Capture the cell that displays the provided text and extract its [x, y] central coordinate. 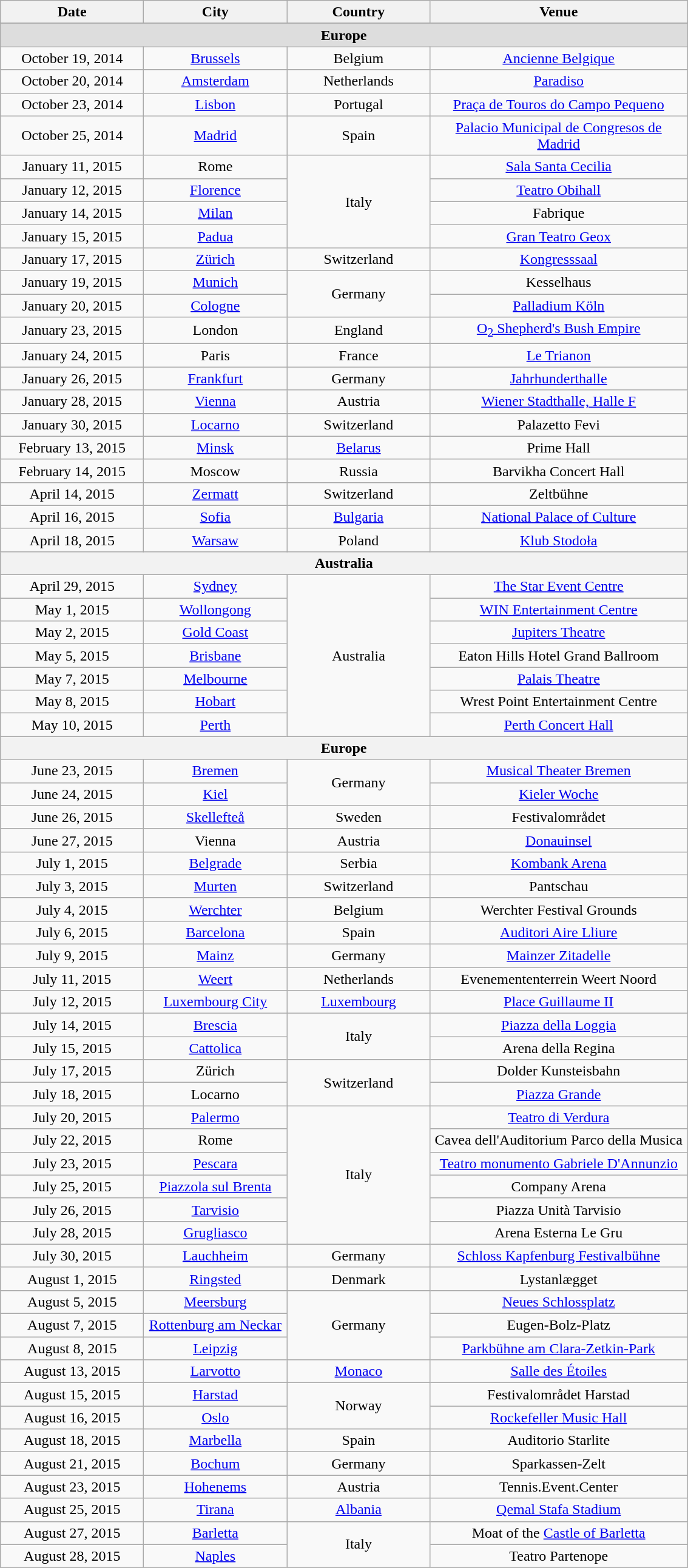
Tennis.Event.Center [559, 1487]
Arena della Regina [559, 1048]
Schloss Kapfenburg Festivalbühne [559, 1256]
July 28, 2015 [72, 1233]
Tirana [215, 1510]
April 14, 2015 [72, 494]
Auditorio Starlite [559, 1441]
Meersburg [215, 1302]
January 19, 2015 [72, 282]
Sparkassen-Zelt [559, 1464]
Brisbane [215, 656]
Luxembourg City [215, 1002]
July 4, 2015 [72, 909]
Leipzig [215, 1348]
January 23, 2015 [72, 331]
Skellefteå [215, 817]
Serbia [359, 863]
May 2, 2015 [72, 633]
Dolder Kunsteisbahn [559, 1071]
Perth Concert Hall [559, 725]
Cologne [215, 305]
Warsaw [215, 540]
August 21, 2015 [72, 1464]
Klub Stodoła [559, 540]
Milan [215, 213]
June 23, 2015 [72, 771]
Date [72, 12]
Sydney [215, 587]
August 16, 2015 [72, 1418]
Piazza Unità Tarvisio [559, 1210]
June 24, 2015 [72, 794]
August 25, 2015 [72, 1510]
Marbella [215, 1441]
O2 Shepherd's Bush Empire [559, 331]
Luxembourg [359, 1002]
Paris [215, 355]
Cavea dell'Auditorium Parco della Musica [559, 1140]
January 15, 2015 [72, 236]
August 7, 2015 [72, 1325]
Piazza della Loggia [559, 1025]
Teatro monumento Gabriele D'Annunzio [559, 1163]
Arena Esterna Le Gru [559, 1233]
Le Trianon [559, 355]
Larvotto [215, 1371]
Donauinsel [559, 840]
May 10, 2015 [72, 725]
Grugliasco [215, 1233]
May 8, 2015 [72, 702]
The Star Event Centre [559, 587]
January 14, 2015 [72, 213]
Ringsted [215, 1279]
Belarus [359, 448]
July 22, 2015 [72, 1140]
National Palace of Culture [559, 517]
July 9, 2015 [72, 956]
October 19, 2014 [72, 58]
Place Guillaume II [559, 1002]
August 18, 2015 [72, 1441]
Sala Santa Cecilia [559, 167]
Sweden [359, 817]
Salle des Étoiles [559, 1371]
Padua [215, 236]
Oslo [215, 1418]
Evenemententerrein Weert Noord [559, 979]
Sofia [215, 517]
July 14, 2015 [72, 1025]
August 15, 2015 [72, 1395]
June 26, 2015 [72, 817]
Qemal Stafa Stadium [559, 1510]
Barcelona [215, 932]
July 25, 2015 [72, 1186]
Kombank Arena [559, 863]
Jahrhunderthalle [559, 379]
Albania [359, 1510]
Bochum [215, 1464]
August 1, 2015 [72, 1279]
Tarvisio [215, 1210]
July 26, 2015 [72, 1210]
Denmark [359, 1279]
Venue [559, 12]
Pantschau [559, 886]
London [215, 331]
July 17, 2015 [72, 1071]
Fabrique [559, 213]
Teatro Partenope [559, 1556]
Hobart [215, 702]
Harstad [215, 1395]
October 20, 2014 [72, 81]
Naples [215, 1556]
July 15, 2015 [72, 1048]
Pescara [215, 1163]
January 30, 2015 [72, 425]
August 28, 2015 [72, 1556]
City [215, 12]
Portugal [359, 104]
France [359, 355]
July 23, 2015 [72, 1163]
Zeltbühne [559, 494]
Praça de Touros do Campo Pequeno [559, 104]
April 18, 2015 [72, 540]
Company Arena [559, 1186]
Lauchheim [215, 1256]
Gold Coast [215, 633]
Rockefeller Music Hall [559, 1418]
Kesselhaus [559, 282]
Monaco [359, 1371]
Festivalområdet [559, 817]
Mainzer Zitadelle [559, 956]
July 3, 2015 [72, 886]
Palais Theatre [559, 679]
Melbourne [215, 679]
October 25, 2014 [72, 136]
January 20, 2015 [72, 305]
July 18, 2015 [72, 1094]
Eaton Hills Hotel Grand Ballroom [559, 656]
Gran Teatro Geox [559, 236]
Norway [359, 1406]
Wrest Point Entertainment Centre [559, 702]
Russia [359, 471]
October 23, 2014 [72, 104]
Piazzola sul Brenta [215, 1186]
Poland [359, 540]
Palermo [215, 1117]
England [359, 331]
Palazetto Fevi [559, 425]
Musical Theater Bremen [559, 771]
Barletta [215, 1533]
July 20, 2015 [72, 1117]
Minsk [215, 448]
July 6, 2015 [72, 932]
August 27, 2015 [72, 1533]
Piazza Grande [559, 1094]
Kongresssaal [559, 259]
Moscow [215, 471]
February 13, 2015 [72, 448]
Kiel [215, 794]
Weert [215, 979]
August 13, 2015 [72, 1371]
Paradiso [559, 81]
January 24, 2015 [72, 355]
August 8, 2015 [72, 1348]
February 14, 2015 [72, 471]
Florence [215, 190]
Jupiters Theatre [559, 633]
August 23, 2015 [72, 1487]
August 5, 2015 [72, 1302]
July 1, 2015 [72, 863]
Eugen-Bolz-Platz [559, 1325]
Palacio Municipal de Congresos de Madrid [559, 136]
Lisbon [215, 104]
Ancienne Belgique [559, 58]
Rottenburg am Neckar [215, 1325]
Festivalområdet Harstad [559, 1395]
Werchter [215, 909]
January 17, 2015 [72, 259]
Wollongong [215, 610]
July 11, 2015 [72, 979]
Madrid [215, 136]
May 1, 2015 [72, 610]
May 7, 2015 [72, 679]
Bulgaria [359, 517]
Palladium Köln [559, 305]
Country [359, 12]
Bremen [215, 771]
July 30, 2015 [72, 1256]
May 5, 2015 [72, 656]
January 26, 2015 [72, 379]
January 11, 2015 [72, 167]
January 12, 2015 [72, 190]
Zermatt [215, 494]
Teatro di Verdura [559, 1117]
Parkbühne am Clara-Zetkin-Park [559, 1348]
Belgrade [215, 863]
Auditori Aire Lliure [559, 932]
WIN Entertainment Centre [559, 610]
Prime Hall [559, 448]
January 28, 2015 [72, 402]
Moat of the Castle of Barletta [559, 1533]
Cattolica [215, 1048]
Kieler Woche [559, 794]
Murten [215, 886]
Werchter Festival Grounds [559, 909]
April 29, 2015 [72, 587]
July 12, 2015 [72, 1002]
Perth [215, 725]
Neues Schlossplatz [559, 1302]
April 16, 2015 [72, 517]
Lystanlægget [559, 1279]
Teatro Obihall [559, 190]
Wiener Stadthalle, Halle F [559, 402]
June 27, 2015 [72, 840]
Mainz [215, 956]
Brescia [215, 1025]
Brussels [215, 58]
Frankfurt [215, 379]
Barvikha Concert Hall [559, 471]
Hohenems [215, 1487]
Munich [215, 282]
Amsterdam [215, 81]
